Extract the (x, y) coordinate from the center of the cell holding the provided text.  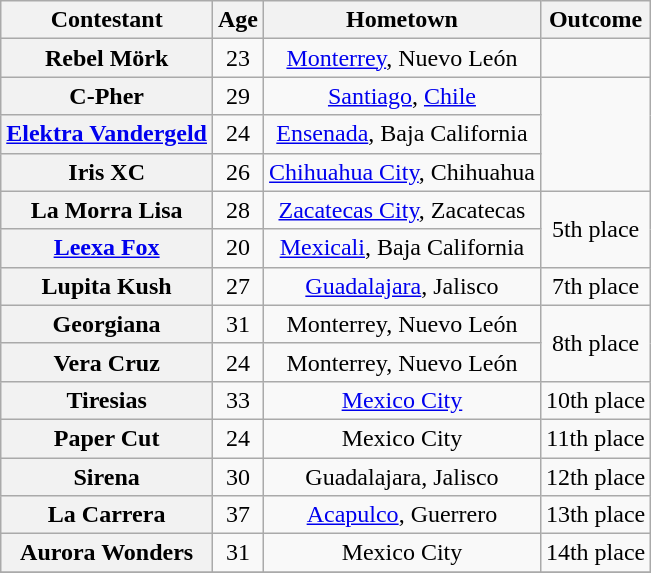
7th place (595, 286)
Outcome (595, 20)
13th place (595, 515)
La Morra Lisa (107, 210)
27 (238, 286)
8th place (595, 343)
10th place (595, 400)
33 (238, 400)
Zacatecas City, Zacatecas (402, 210)
Iris XC (107, 172)
Georgiana (107, 324)
Santiago, Chile (402, 96)
28 (238, 210)
Ensenada, Baja California (402, 134)
La Carrera (107, 515)
Vera Cruz (107, 362)
Paper Cut (107, 438)
30 (238, 477)
Sirena (107, 477)
26 (238, 172)
Hometown (402, 20)
Acapulco, Guerrero (402, 515)
Aurora Wonders (107, 553)
C-Pher (107, 96)
37 (238, 515)
23 (238, 58)
Mexicali, Baja California (402, 248)
20 (238, 248)
Chihuahua City, Chihuahua (402, 172)
14th place (595, 553)
Leexa Fox (107, 248)
Lupita Kush (107, 286)
29 (238, 96)
Elektra Vandergeld (107, 134)
Contestant (107, 20)
5th place (595, 229)
Tiresias (107, 400)
12th place (595, 477)
Rebel Mörk (107, 58)
11th place (595, 438)
Age (238, 20)
